Locate the cell with the specified text and output its [x, y] center coordinate. 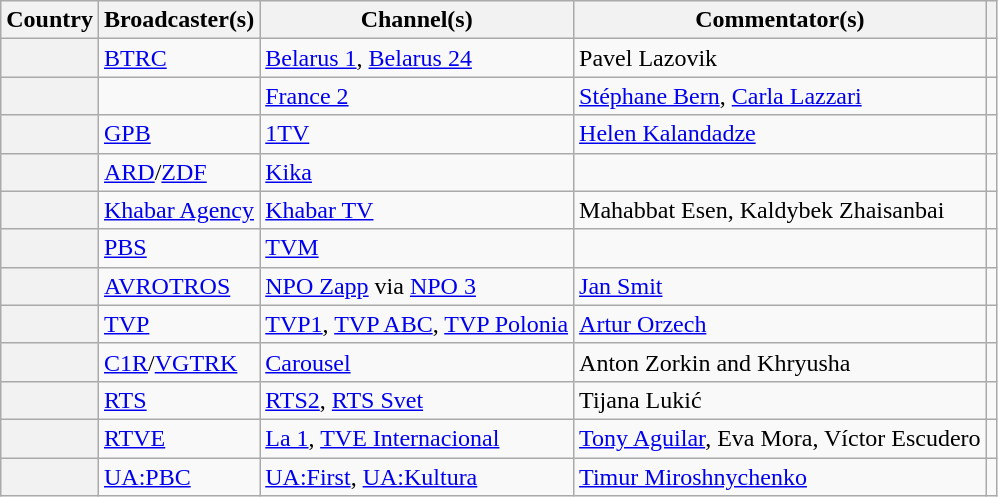
RTS [178, 400]
Khabar TV [417, 210]
Channel(s) [417, 20]
Artur Orzech [780, 324]
Belarus 1, Belarus 24 [417, 58]
Mahabbat Esen, Kaldybek Zhaisanbai [780, 210]
ARD/ZDF [178, 172]
Helen Kalandadze [780, 134]
Anton Zorkin and Khryusha [780, 362]
UA:First, UA:Kultura [417, 477]
Kika [417, 172]
Stéphane Bern, Carla Lazzari [780, 96]
Carousel [417, 362]
UA:PBC [178, 477]
Tijana Lukić [780, 400]
France 2 [417, 96]
Khabar Agency [178, 210]
Timur Miroshnychenko [780, 477]
Commentator(s) [780, 20]
Broadcaster(s) [178, 20]
La 1, TVE Internacional [417, 438]
Pavel Lazovik [780, 58]
TVP1, TVP ABC, TVP Polonia [417, 324]
RTS2, RTS Svet [417, 400]
BTRC [178, 58]
Jan Smit [780, 286]
GPB [178, 134]
Country [50, 20]
RTVE [178, 438]
Tony Aguilar, Eva Mora, Víctor Escudero [780, 438]
PBS [178, 248]
C1R/VGTRK [178, 362]
TVM [417, 248]
TVP [178, 324]
1TV [417, 134]
AVROTROS [178, 286]
NPO Zapp via NPO 3 [417, 286]
